Extract the (x, y) coordinate from the center of the cell holding the provided text.  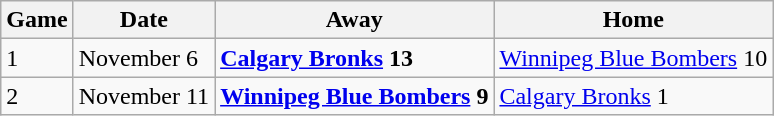
Home (634, 20)
Calgary Bronks 1 (634, 96)
November 11 (144, 96)
November 6 (144, 58)
2 (37, 96)
Away (354, 20)
Winnipeg Blue Bombers 10 (634, 58)
Calgary Bronks 13 (354, 58)
1 (37, 58)
Date (144, 20)
Winnipeg Blue Bombers 9 (354, 96)
Game (37, 20)
